Determine the [X, Y] coordinate at the center of the cell enclosing the given text.  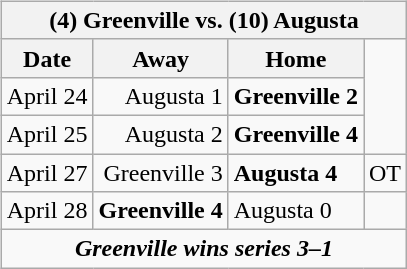
Augusta 4 [296, 173]
April 27 [47, 173]
Augusta 0 [296, 211]
April 28 [47, 211]
OT [386, 173]
Augusta 2 [160, 134]
Date [47, 58]
Greenville 2 [296, 96]
Home [296, 58]
Away [160, 58]
(4) Greenville vs. (10) Augusta [204, 20]
Greenville 3 [160, 173]
Greenville wins series 3–1 [204, 249]
April 24 [47, 96]
Augusta 1 [160, 96]
April 25 [47, 134]
